Return [X, Y] of the center of cell containing provided text 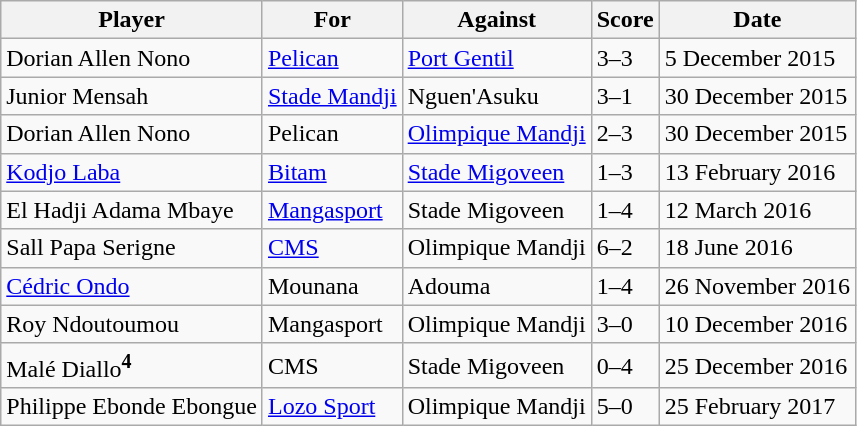
Kodjo Laba [132, 172]
For [332, 20]
Player [132, 20]
Philippe Ebonde Ebongue [132, 407]
Score [625, 20]
Nguen'Asuku [496, 96]
5–0 [625, 407]
Junior Mensah [132, 96]
Date [757, 20]
Adouma [496, 286]
Sall Papa Serigne [132, 248]
3–0 [625, 324]
18 June 2016 [757, 248]
3–1 [625, 96]
Cédric Ondo [132, 286]
2–3 [625, 134]
Mounana [332, 286]
Against [496, 20]
1–3 [625, 172]
12 March 2016 [757, 210]
Stade Mandji [332, 96]
6–2 [625, 248]
3–3 [625, 58]
5 December 2015 [757, 58]
El Hadji Adama Mbaye [132, 210]
26 November 2016 [757, 286]
10 December 2016 [757, 324]
Lozo Sport [332, 407]
25 February 2017 [757, 407]
25 December 2016 [757, 366]
Roy Ndoutoumou [132, 324]
0–4 [625, 366]
Malé Diallo4 [132, 366]
Port Gentil [496, 58]
13 February 2016 [757, 172]
Bitam [332, 172]
